Return [x, y] of the center of cell containing provided text 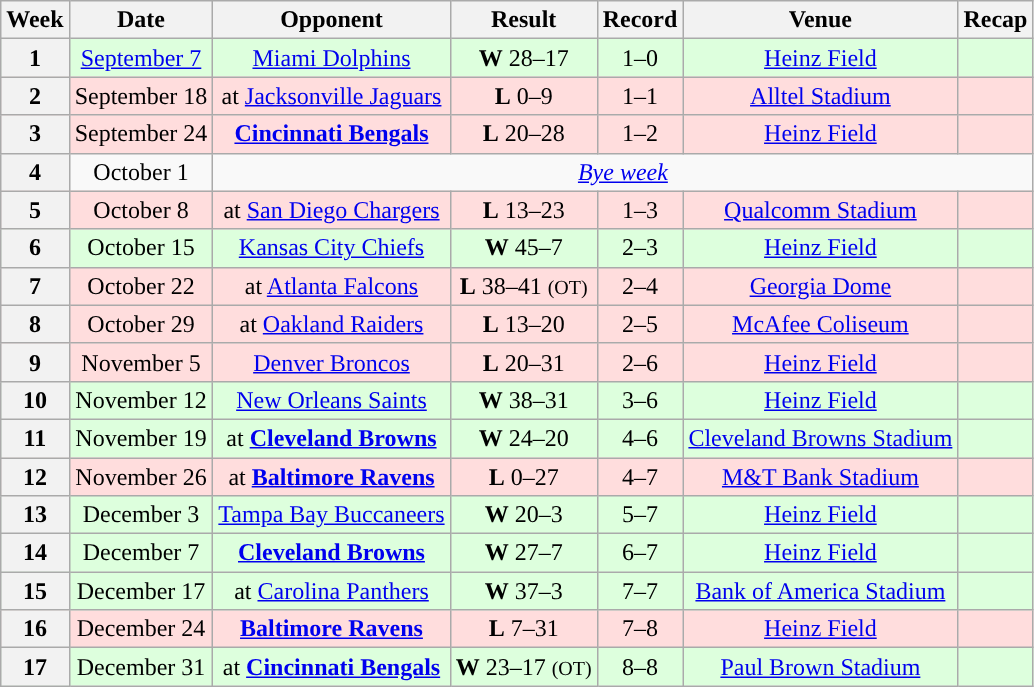
1 [35, 58]
Result [524, 20]
1–2 [640, 134]
November 19 [141, 438]
Week [35, 20]
Alltel Stadium [820, 96]
September 24 [141, 134]
November 12 [141, 400]
1–1 [640, 96]
December 7 [141, 553]
Miami Dolphins [332, 58]
at Cleveland Browns [332, 438]
W 45–7 [524, 248]
L 20–28 [524, 134]
L 13–23 [524, 210]
September 7 [141, 58]
7 [35, 286]
4–6 [640, 438]
November 26 [141, 477]
2 [35, 96]
Cincinnati Bengals [332, 134]
Paul Brown Stadium [820, 667]
L 20–31 [524, 362]
at San Diego Chargers [332, 210]
December 3 [141, 515]
12 [35, 477]
W 27–7 [524, 553]
Date [141, 20]
Cleveland Browns Stadium [820, 438]
13 [35, 515]
W 23–17 (OT) [524, 667]
December 24 [141, 629]
Qualcomm Stadium [820, 210]
2–5 [640, 324]
15 [35, 591]
L 0–9 [524, 96]
6–7 [640, 553]
Kansas City Chiefs [332, 248]
October 22 [141, 286]
3–6 [640, 400]
W 20–3 [524, 515]
Denver Broncos [332, 362]
September 18 [141, 96]
at Oakland Raiders [332, 324]
Baltimore Ravens [332, 629]
Bye week [623, 172]
16 [35, 629]
Record [640, 20]
Cleveland Browns [332, 553]
5–7 [640, 515]
November 5 [141, 362]
5 [35, 210]
L 7–31 [524, 629]
9 [35, 362]
L 13–20 [524, 324]
at Jacksonville Jaguars [332, 96]
W 24–20 [524, 438]
2–4 [640, 286]
8–8 [640, 667]
New Orleans Saints [332, 400]
October 8 [141, 210]
at Atlanta Falcons [332, 286]
at Cincinnati Bengals [332, 667]
Venue [820, 20]
M&T Bank Stadium [820, 477]
3 [35, 134]
McAfee Coliseum [820, 324]
December 31 [141, 667]
7–8 [640, 629]
1–3 [640, 210]
at Carolina Panthers [332, 591]
17 [35, 667]
11 [35, 438]
4 [35, 172]
L 38–41 (OT) [524, 286]
Bank of America Stadium [820, 591]
8 [35, 324]
2–3 [640, 248]
Opponent [332, 20]
October 29 [141, 324]
October 15 [141, 248]
4–7 [640, 477]
W 37–3 [524, 591]
10 [35, 400]
7–7 [640, 591]
December 17 [141, 591]
6 [35, 248]
L 0–27 [524, 477]
Recap [996, 20]
October 1 [141, 172]
W 38–31 [524, 400]
Georgia Dome [820, 286]
at Baltimore Ravens [332, 477]
Tampa Bay Buccaneers [332, 515]
W 28–17 [524, 58]
1–0 [640, 58]
2–6 [640, 362]
14 [35, 553]
